Capture the cell that displays the provided text and extract its [X, Y] central coordinate. 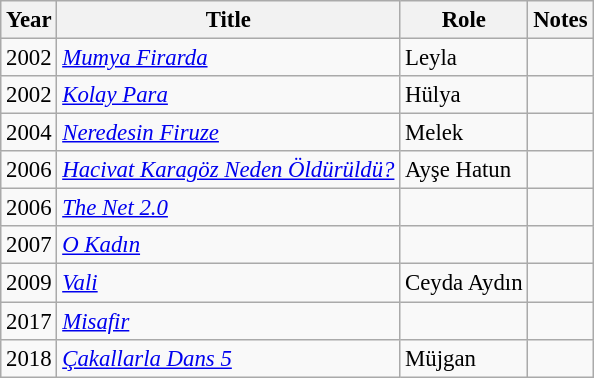
2018 [29, 358]
O Kadın [228, 245]
Leyla [464, 58]
Vali [228, 283]
Mumya Firarda [228, 58]
Misafir [228, 321]
2004 [29, 133]
2009 [29, 283]
Ceyda Aydın [464, 283]
Notes [560, 20]
The Net 2.0 [228, 208]
2017 [29, 321]
Ayşe Hatun [464, 170]
Hülya [464, 95]
Kolay Para [228, 95]
Müjgan [464, 358]
Neredesin Firuze [228, 133]
Year [29, 20]
Hacivat Karagöz Neden Öldürüldü? [228, 170]
Title [228, 20]
Role [464, 20]
Melek [464, 133]
Çakallarla Dans 5 [228, 358]
2007 [29, 245]
